Return the (X, Y) coordinate for the center point of the cell that contains the specified text.  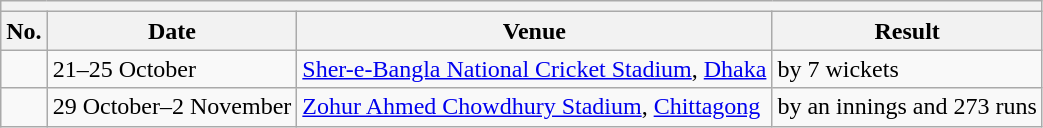
Date (172, 31)
Sher-e-Bangla National Cricket Stadium, Dhaka (534, 69)
Result (907, 31)
by an innings and 273 runs (907, 107)
by 7 wickets (907, 69)
No. (24, 31)
Zohur Ahmed Chowdhury Stadium, Chittagong (534, 107)
21–25 October (172, 69)
Venue (534, 31)
29 October–2 November (172, 107)
